Determine the [X, Y] coordinate at the center of the cell enclosing the given text.  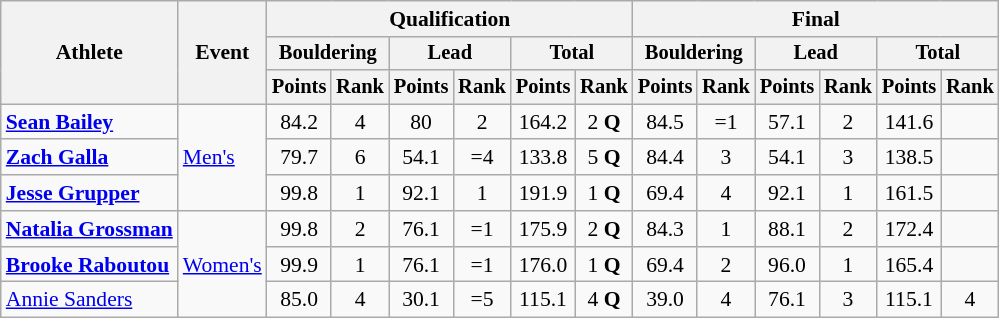
Annie Sanders [90, 300]
84.4 [665, 158]
Men's [222, 158]
Jesse Grupper [90, 193]
161.5 [909, 193]
Athlete [90, 52]
172.4 [909, 229]
=4 [482, 158]
Event [222, 52]
30.1 [421, 300]
99.9 [299, 265]
84.5 [665, 122]
88.1 [787, 229]
4 Q [604, 300]
39.0 [665, 300]
138.5 [909, 158]
Sean Bailey [90, 122]
85.0 [299, 300]
96.0 [787, 265]
Brooke Raboutou [90, 265]
165.4 [909, 265]
175.9 [543, 229]
80 [421, 122]
Women's [222, 264]
141.6 [909, 122]
57.1 [787, 122]
164.2 [543, 122]
79.7 [299, 158]
5 Q [604, 158]
Natalia Grossman [90, 229]
Qualification [450, 19]
6 [360, 158]
84.3 [665, 229]
84.2 [299, 122]
176.0 [543, 265]
Final [816, 19]
Zach Galla [90, 158]
=5 [482, 300]
133.8 [543, 158]
191.9 [543, 193]
